Locate the cell with the specified text and output its (x, y) center coordinate. 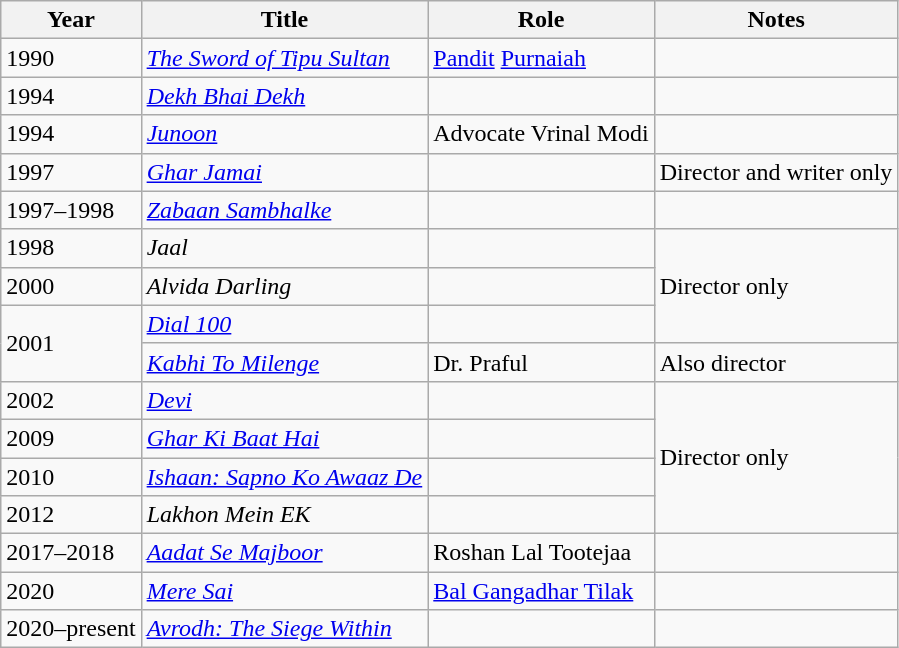
2009 (71, 438)
Roshan Lal Tootejaa (541, 553)
2020 (71, 591)
1998 (71, 248)
Pandit Purnaiah (541, 58)
Advocate Vrinal Modi (541, 134)
The Sword of Tipu Sultan (284, 58)
1990 (71, 58)
Notes (776, 20)
Dial 100 (284, 324)
Director and writer only (776, 172)
2001 (71, 343)
Dr. Praful (541, 362)
Devi (284, 400)
1997–1998 (71, 210)
Aadat Se Majboor (284, 553)
Lakhon Mein EK (284, 515)
Avrodh: The Siege Within (284, 629)
1997 (71, 172)
Zabaan Sambhalke (284, 210)
Ghar Ki Baat Hai (284, 438)
Ishaan: Sapno Ko Awaaz De (284, 477)
Junoon (284, 134)
Kabhi To Milenge (284, 362)
2017–2018 (71, 553)
Role (541, 20)
Dekh Bhai Dekh (284, 96)
Bal Gangadhar Tilak (541, 591)
2000 (71, 286)
2002 (71, 400)
Year (71, 20)
Ghar Jamai (284, 172)
2010 (71, 477)
Title (284, 20)
Mere Sai (284, 591)
2012 (71, 515)
2020–present (71, 629)
Alvida Darling (284, 286)
Also director (776, 362)
Jaal (284, 248)
